Extract the (X, Y) coordinate from the center of the cell holding the provided text.  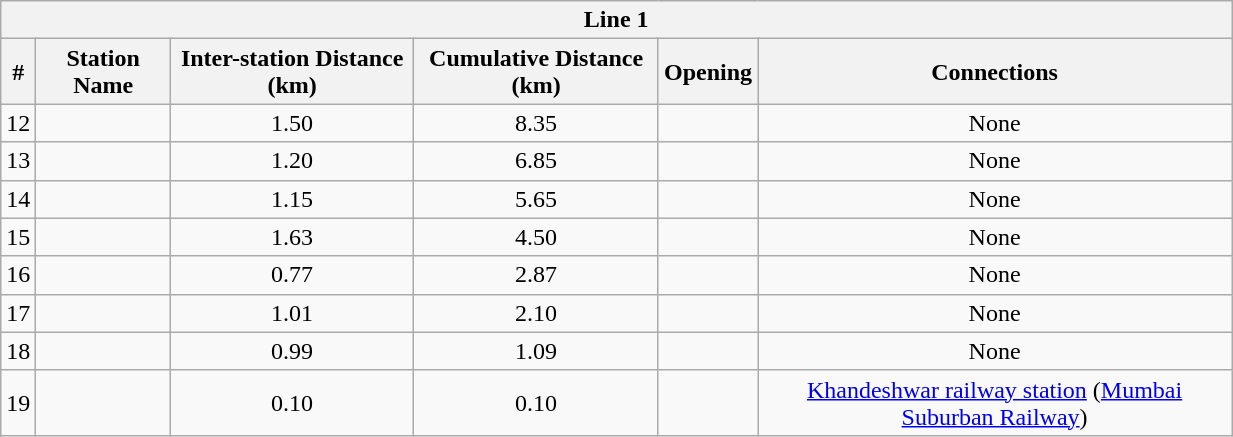
Cumulative Distance (km) (536, 72)
0.99 (292, 351)
Station Name (104, 72)
Line 1 (616, 20)
Opening (708, 72)
4.50 (536, 237)
1.63 (292, 237)
0.77 (292, 275)
# (18, 72)
1.09 (536, 351)
Inter-station Distance (km) (292, 72)
1.15 (292, 199)
18 (18, 351)
2.10 (536, 313)
19 (18, 402)
14 (18, 199)
12 (18, 123)
2.87 (536, 275)
15 (18, 237)
Connections (995, 72)
1.50 (292, 123)
8.35 (536, 123)
13 (18, 161)
17 (18, 313)
16 (18, 275)
1.20 (292, 161)
1.01 (292, 313)
5.65 (536, 199)
Khandeshwar railway station (Mumbai Suburban Railway) (995, 402)
6.85 (536, 161)
